Capture the cell that displays the provided text and extract its (x, y) central coordinate. 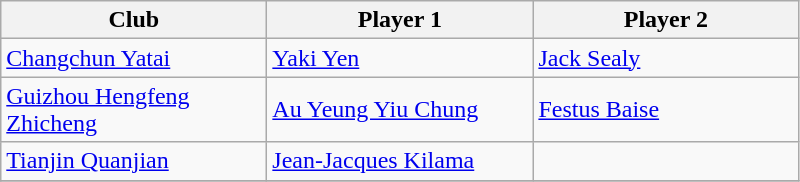
Player 2 (666, 20)
Au Yeung Yiu Chung (400, 110)
Yaki Yen (400, 58)
Jack Sealy (666, 58)
Player 1 (400, 20)
Jean-Jacques Kilama (400, 161)
Guizhou Hengfeng Zhicheng (134, 110)
Festus Baise (666, 110)
Club (134, 20)
Changchun Yatai (134, 58)
Tianjin Quanjian (134, 161)
